Locate the cell with the specified text and output its [x, y] center coordinate. 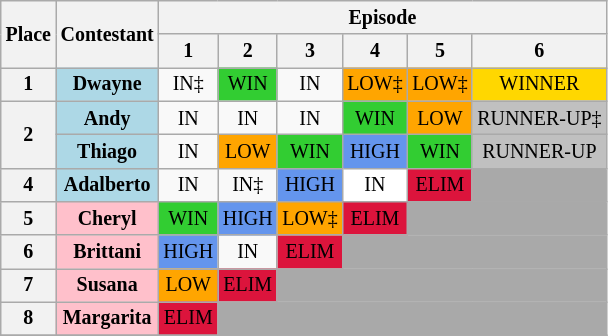
Susana [108, 286]
Dwayne [108, 84]
Episode [383, 18]
Contestant [108, 34]
Andy [108, 118]
7 [28, 286]
Brittani [108, 252]
Place [28, 34]
RUNNER-UP [539, 152]
3 [310, 52]
8 [28, 318]
Margarita [108, 318]
WINNER [539, 84]
Thiago [108, 152]
RUNNER-UP‡ [539, 118]
Adalberto [108, 184]
Cheryl [108, 218]
